Determine the [X, Y] coordinate at the center of the cell enclosing the given text.  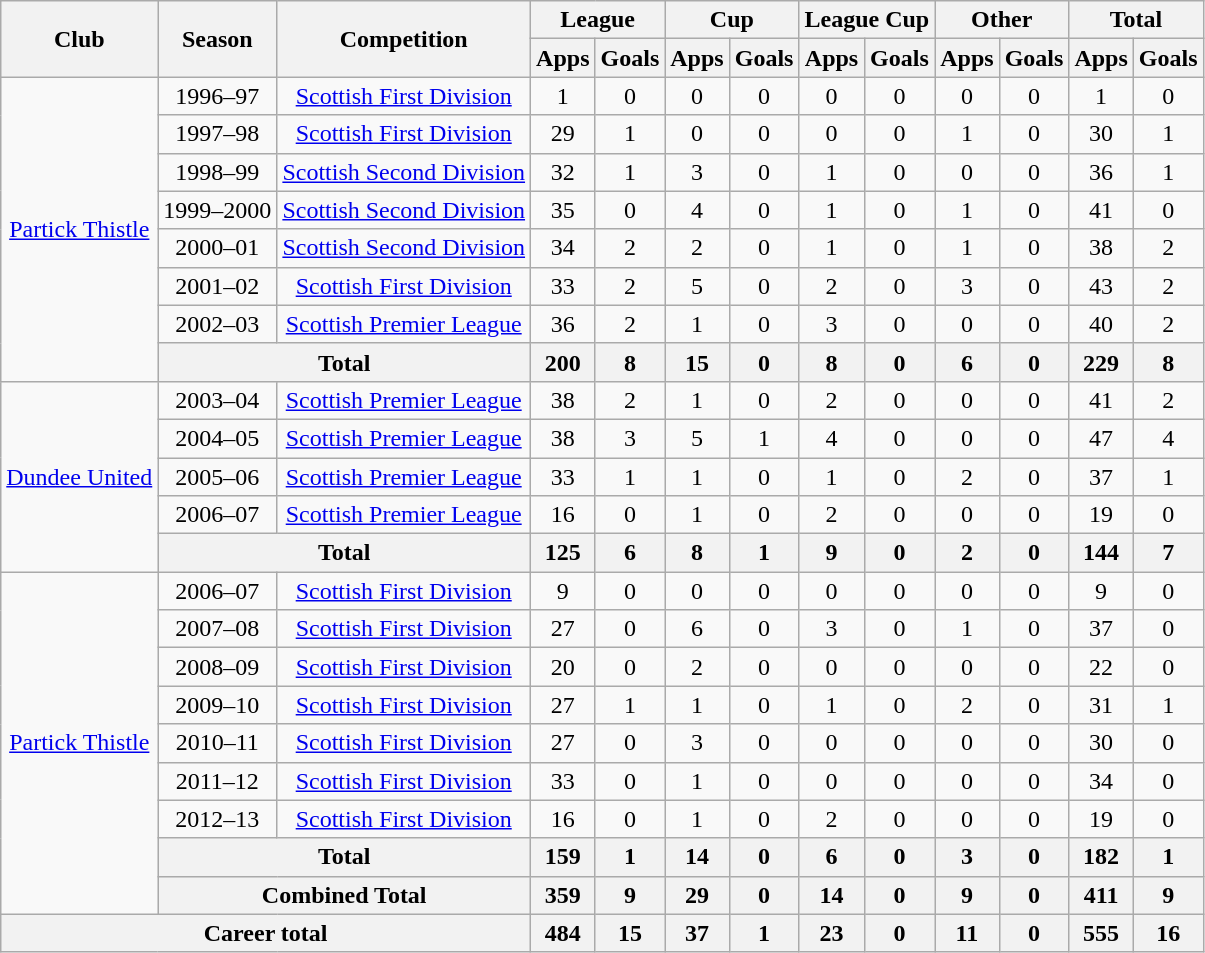
Season [218, 39]
22 [1101, 667]
1998–99 [218, 172]
31 [1101, 705]
2000–01 [218, 248]
Cup [732, 20]
40 [1101, 324]
Club [80, 39]
182 [1101, 857]
35 [563, 210]
1997–98 [218, 134]
1999–2000 [218, 210]
2002–03 [218, 324]
2012–13 [218, 819]
Dundee United [80, 476]
Competition [404, 39]
144 [1101, 553]
7 [1168, 553]
411 [1101, 895]
2008–09 [218, 667]
229 [1101, 362]
159 [563, 857]
Other [1002, 20]
2004–05 [218, 438]
2001–02 [218, 286]
Combined Total [344, 895]
47 [1101, 438]
200 [563, 362]
125 [563, 553]
555 [1101, 933]
2010–11 [218, 743]
League Cup [867, 20]
43 [1101, 286]
2005–06 [218, 477]
359 [563, 895]
Career total [266, 933]
23 [832, 933]
2003–04 [218, 400]
32 [563, 172]
20 [563, 667]
484 [563, 933]
2011–12 [218, 781]
11 [967, 933]
2009–10 [218, 705]
2007–08 [218, 629]
1996–97 [218, 96]
League [598, 20]
